Determine the [x, y] coordinate at the center of the cell enclosing the given text.  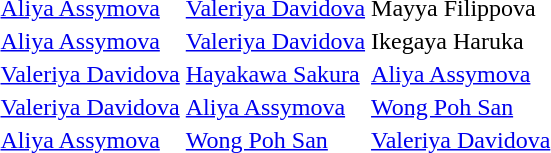
Aliya Assymova [275, 107]
Valeriya Davidova [275, 41]
Hayakawa Sakura [275, 74]
